Output the [x, y] coordinate of the center of the cell containing the given text.  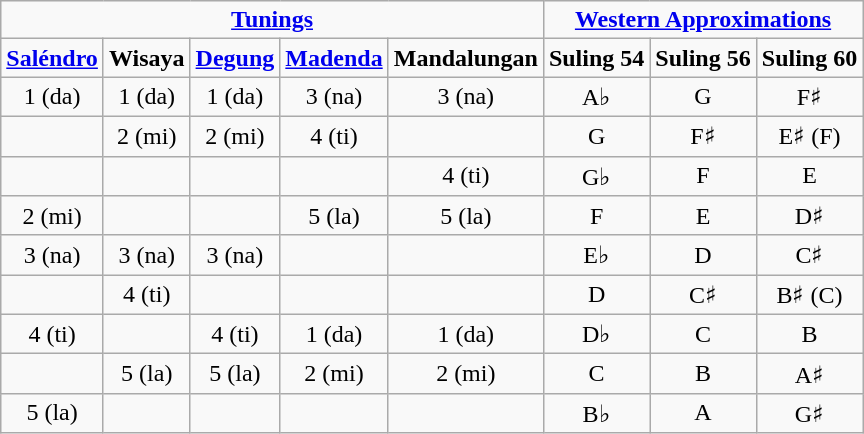
D♯ [809, 216]
E♭ [596, 255]
Western Approximations [702, 20]
D♭ [596, 334]
Suling 54 [596, 58]
Wisaya [146, 58]
Madenda [334, 58]
B♭ [596, 413]
Mandalungan [466, 58]
A♭ [596, 97]
B♯ (C) [809, 295]
A [703, 413]
Degung [235, 58]
Suling 60 [809, 58]
Tunings [272, 20]
Saléndro [52, 58]
A♯ [809, 374]
G♭ [596, 176]
E♯ (F) [809, 136]
Suling 56 [703, 58]
G♯ [809, 413]
